Search for the cell housing the specified text and yield its [x, y] center coordinate. 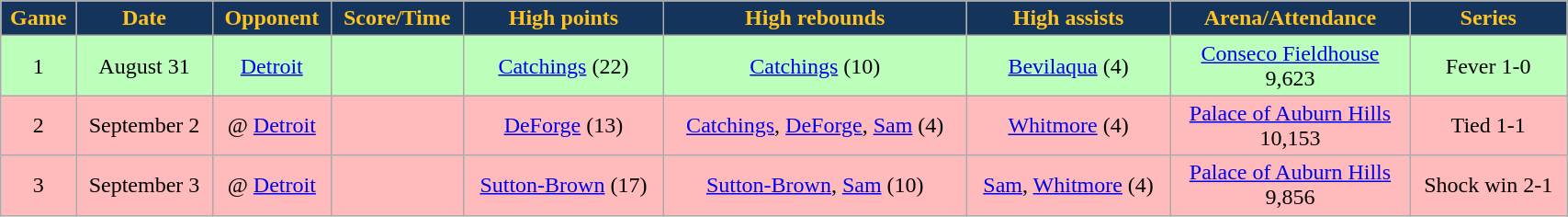
Detroit [272, 66]
Game [39, 18]
Sutton-Brown, Sam (10) [816, 186]
August 31 [145, 66]
Fever 1-0 [1488, 66]
High points [563, 18]
Tied 1-1 [1488, 125]
2 [39, 125]
3 [39, 186]
DeForge (13) [563, 125]
Conseco Fieldhouse 9,623 [1290, 66]
September 3 [145, 186]
Shock win 2-1 [1488, 186]
Date [145, 18]
Opponent [272, 18]
Sam, Whitmore (4) [1068, 186]
1 [39, 66]
Score/Time [397, 18]
Catchings, DeForge, Sam (4) [816, 125]
Catchings (22) [563, 66]
Palace of Auburn Hills 9,856 [1290, 186]
Sutton-Brown (17) [563, 186]
High rebounds [816, 18]
Palace of Auburn Hills 10,153 [1290, 125]
Catchings (10) [816, 66]
Bevilaqua (4) [1068, 66]
High assists [1068, 18]
Arena/Attendance [1290, 18]
Series [1488, 18]
September 2 [145, 125]
Whitmore (4) [1068, 125]
